Determine the (X, Y) coordinate at the center of the cell enclosing the given text.  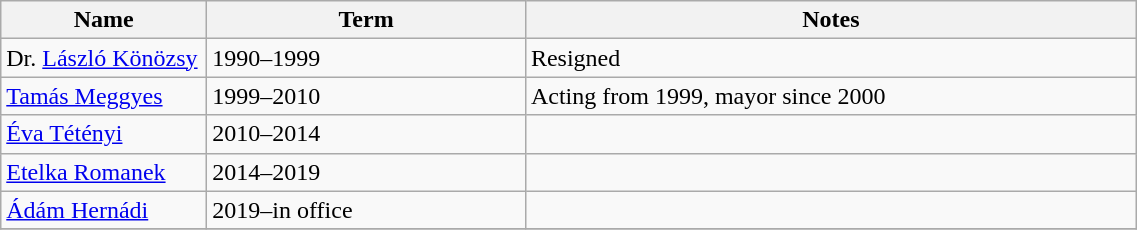
Tamás Meggyes (104, 96)
Term (366, 20)
2014–2019 (366, 172)
1990–1999 (366, 58)
Resigned (830, 58)
Name (104, 20)
Notes (830, 20)
Acting from 1999, mayor since 2000 (830, 96)
1999–2010 (366, 96)
Ádám Hernádi (104, 210)
Etelka Romanek (104, 172)
2019–in office (366, 210)
Éva Tétényi (104, 134)
2010–2014 (366, 134)
Dr. László Könözsy (104, 58)
